Detect which cell encompasses the target text, then output its (X, Y) center coordinate. 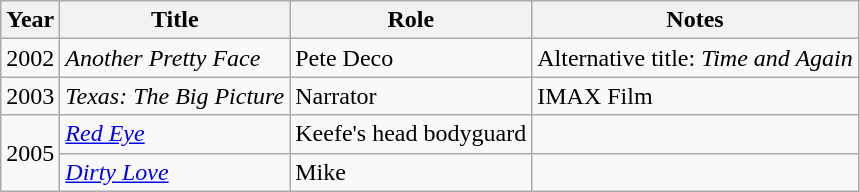
Another Pretty Face (175, 58)
Narrator (411, 96)
Alternative title: Time and Again (696, 58)
Year (30, 20)
2005 (30, 153)
Pete Deco (411, 58)
Red Eye (175, 134)
Texas: The Big Picture (175, 96)
Title (175, 20)
IMAX Film (696, 96)
Mike (411, 172)
2002 (30, 58)
Role (411, 20)
Keefe's head bodyguard (411, 134)
Notes (696, 20)
Dirty Love (175, 172)
2003 (30, 96)
